Search for the cell housing the specified text and yield its [x, y] center coordinate. 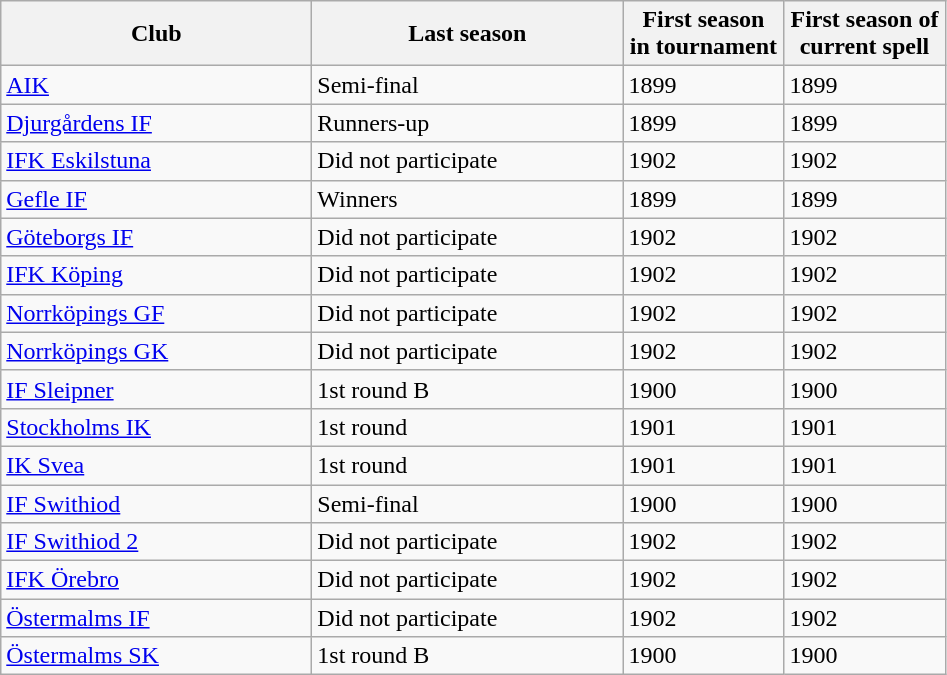
First season ofcurrent spell [864, 34]
Östermalms IF [156, 618]
Norrköpings GF [156, 313]
Djurgårdens IF [156, 123]
IFK Köping [156, 275]
Stockholms IK [156, 427]
IK Svea [156, 465]
Östermalms SK [156, 656]
Winners [468, 199]
Gefle IF [156, 199]
IF Sleipner [156, 389]
Last season [468, 34]
IFK Eskilstuna [156, 161]
Norrköpings GK [156, 351]
AIK [156, 85]
Runners-up [468, 123]
First seasonin tournament [704, 34]
IF Swithiod [156, 503]
IFK Örebro [156, 580]
Göteborgs IF [156, 237]
IF Swithiod 2 [156, 542]
Club [156, 34]
